Search for the cell housing the specified text and yield its [X, Y] center coordinate. 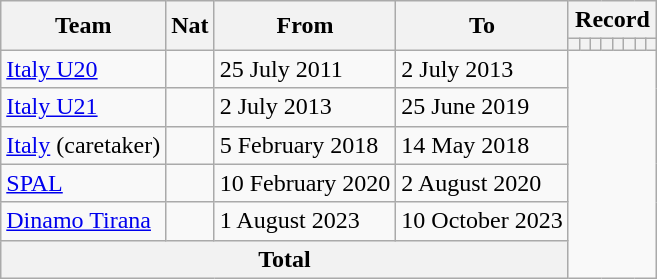
Total [284, 259]
14 May 2018 [482, 145]
Nat [190, 26]
10 February 2020 [305, 183]
25 June 2019 [482, 107]
Team [84, 26]
Italy U20 [84, 69]
Record [612, 20]
2 August 2020 [482, 183]
25 July 2011 [305, 69]
10 October 2023 [482, 221]
Dinamo Tirana [84, 221]
Italy U21 [84, 107]
SPAL [84, 183]
1 August 2023 [305, 221]
5 February 2018 [305, 145]
From [305, 26]
Italy (caretaker) [84, 145]
To [482, 26]
